Output the [x, y] coordinate of the center of the cell containing the given text.  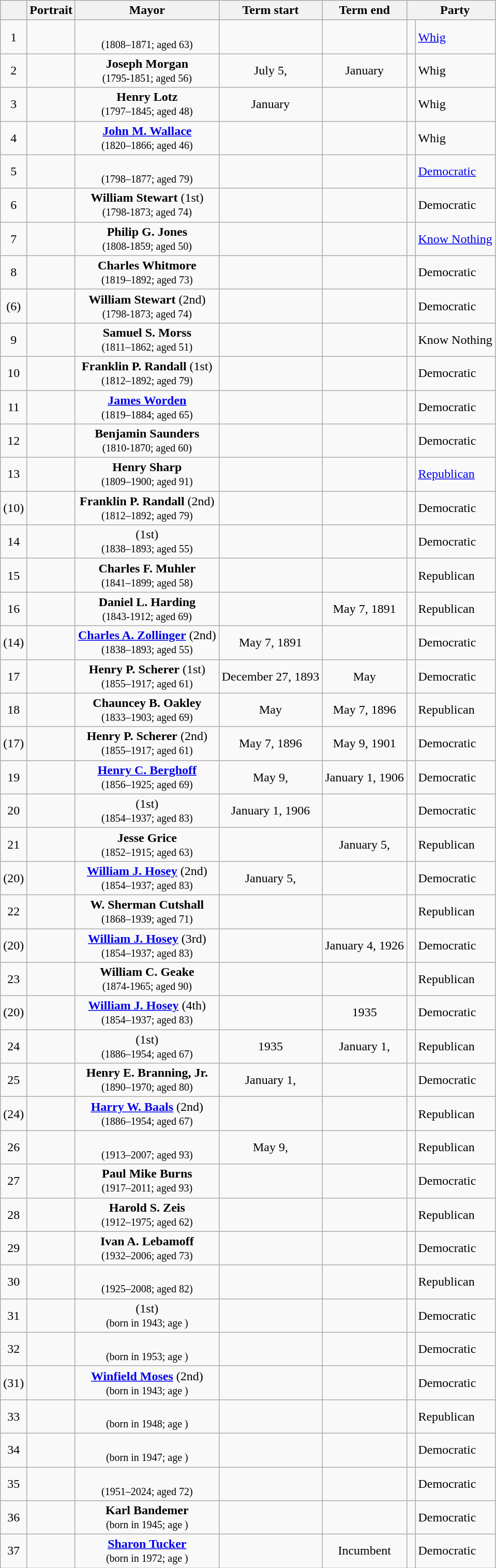
26 [13, 1147]
31 [13, 1316]
27 [13, 1181]
Harry W. Baals (2nd)(1886–1954; aged 67) [147, 1114]
20 [13, 811]
(1st)(1838–1893; aged 55) [147, 542]
16 [13, 609]
Term start [270, 10]
William Stewart (1st)(1798-1873; aged 74) [147, 205]
(14) [13, 642]
15 [13, 575]
(1798–1877; aged 79) [147, 172]
Franklin P. Randall (2nd)(1812–1892; aged 79) [147, 508]
18 [13, 710]
14 [13, 542]
23 [13, 979]
John M. Wallace(1820–1866; aged 46) [147, 138]
(1st)(1886–1954; aged 67) [147, 1047]
Term end [365, 10]
6 [13, 205]
Henry P. Scherer (2nd)(1855–1917; aged 61) [147, 744]
W. Sherman Cutshall(1868–1939; aged 71) [147, 911]
Joseph Morgan(1795-1851; aged 56) [147, 70]
22 [13, 911]
(1925–2008; aged 82) [147, 1281]
December 27, 1893 [270, 676]
(born in 1947; age ) [147, 1450]
Portrait [51, 10]
Charles Whitmore(1819–1892; aged 73) [147, 272]
Party [455, 10]
May 9, 1901 [365, 744]
36 [13, 1517]
Mayor [147, 10]
2 [13, 70]
(born in 1948; age ) [147, 1416]
Jesse Grice(1852–1915; aged 63) [147, 844]
Charles A. Zollinger (2nd)(1838–1893; aged 55) [147, 642]
(1st)(1854–1937; aged 83) [147, 811]
(31) [13, 1383]
(1951–2024; aged 72) [147, 1483]
5 [13, 172]
29 [13, 1248]
July 5, [270, 70]
(1913–2007; aged 93) [147, 1147]
8 [13, 272]
4 [13, 138]
Philip G. Jones(1808-1859; aged 50) [147, 239]
(1808–1871; aged 63) [147, 37]
(6) [13, 306]
Paul Mike Burns(1917–2011; aged 93) [147, 1181]
William J. Hosey (3rd)(1854–1937; aged 83) [147, 945]
34 [13, 1450]
3 [13, 104]
7 [13, 239]
Henry Lotz(1797–1845; aged 48) [147, 104]
(10) [13, 508]
William Stewart (2nd)(1798-1873; aged 74) [147, 306]
9 [13, 339]
William J. Hosey (4th)(1854–1937; aged 83) [147, 1013]
17 [13, 676]
Karl Bandemer(born in 1945; age ) [147, 1517]
37 [13, 1551]
(1st)(born in 1943; age ) [147, 1316]
33 [13, 1416]
William J. Hosey (2nd)(1854–1937; aged 83) [147, 878]
Henry E. Branning, Jr.(1890–1970; aged 80) [147, 1080]
Benjamin Saunders(1810-1870; aged 60) [147, 441]
11 [13, 406]
William C. Geake(1874-1965; aged 90) [147, 979]
24 [13, 1047]
(born in 1953; age ) [147, 1349]
35 [13, 1483]
21 [13, 844]
(24) [13, 1114]
Henry P. Scherer (1st)(1855–1917; aged 61) [147, 676]
13 [13, 475]
James Worden(1819–1884; aged 65) [147, 406]
25 [13, 1080]
Henry Sharp(1809–1900; aged 91) [147, 475]
Chauncey B. Oakley(1833–1903; aged 69) [147, 710]
Henry C. Berghoff(1856–1925; aged 69) [147, 777]
Winfield Moses (2nd) (born in 1943; age ) [147, 1383]
30 [13, 1281]
Incumbent [365, 1551]
Franklin P. Randall (1st)(1812–1892; aged 79) [147, 373]
1 [13, 37]
Harold S. Zeis(1912–1975; aged 62) [147, 1214]
Charles F. Muhler(1841–1899; aged 58) [147, 575]
10 [13, 373]
January 4, 1926 [365, 945]
28 [13, 1214]
32 [13, 1349]
19 [13, 777]
(17) [13, 744]
Daniel L. Harding(1843-1912; aged 69) [147, 609]
Sharon Tucker(born in 1972; age ) [147, 1551]
Ivan A. Lebamoff(1932–2006; aged 73) [147, 1248]
Samuel S. Morss(1811–1862; aged 51) [147, 339]
12 [13, 441]
